Pinpoint the cell where the given text exists, returning its [X, Y] midpoint coordinate. 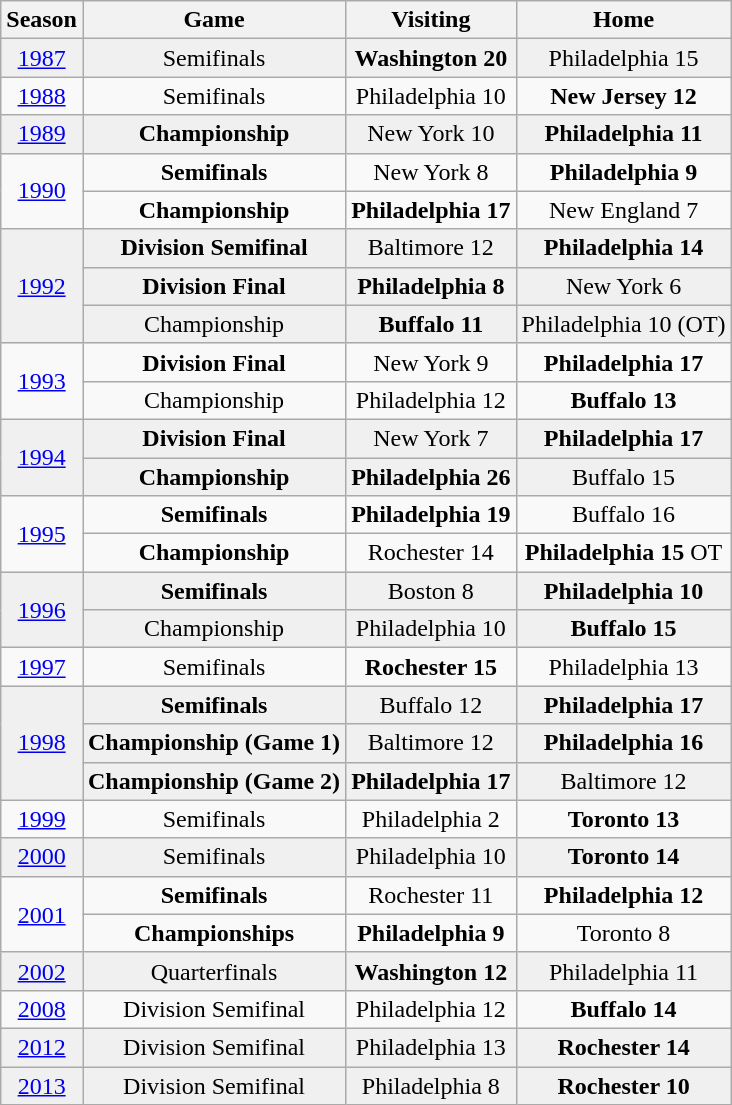
1987 [42, 58]
New York 6 [624, 286]
Visiting [431, 20]
1989 [42, 134]
Philadelphia 15 [624, 58]
2002 [42, 971]
1999 [42, 819]
Buffalo 14 [624, 1009]
1993 [42, 381]
New York 7 [431, 438]
Buffalo 11 [431, 324]
1994 [42, 457]
Toronto 14 [624, 857]
Boston 8 [431, 591]
Philadelphia 10 (OT) [624, 324]
Championship (Game 1) [214, 743]
Philadelphia 15 OT [624, 553]
Buffalo 13 [624, 400]
Rochester 15 [431, 667]
New York 9 [431, 362]
2012 [42, 1047]
New York 10 [431, 134]
1992 [42, 286]
1996 [42, 610]
1998 [42, 743]
Philadelphia 14 [624, 248]
Washington 20 [431, 58]
New Jersey 12 [624, 96]
Buffalo 16 [624, 515]
Philadelphia 26 [431, 477]
Philadelphia 2 [431, 819]
Washington 12 [431, 971]
1995 [42, 534]
New England 7 [624, 210]
Buffalo 12 [431, 705]
New York 8 [431, 172]
2001 [42, 914]
2013 [42, 1085]
Season [42, 20]
Philadelphia 19 [431, 515]
1988 [42, 96]
Championship (Game 2) [214, 781]
1990 [42, 191]
Game [214, 20]
2008 [42, 1009]
2000 [42, 857]
Quarterfinals [214, 971]
Home [624, 20]
1997 [42, 667]
Philadelphia 16 [624, 743]
Toronto 8 [624, 933]
Championships [214, 933]
Rochester 10 [624, 1085]
Toronto 13 [624, 819]
Rochester 11 [431, 895]
